Scan for the cell matching the given text and deliver its (X, Y) coordinate at center. 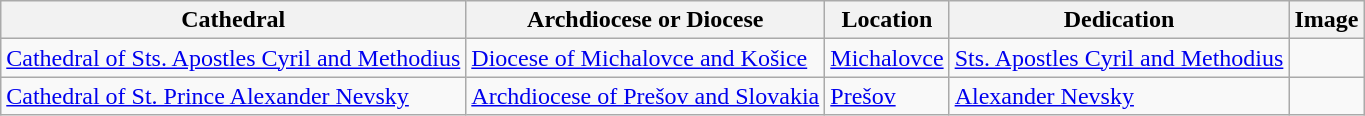
Dedication (1119, 20)
Location (887, 20)
Cathedral (234, 20)
Alexander Nevsky (1119, 96)
Cathedral of St. Prince Alexander Nevsky (234, 96)
Cathedral of Sts. Apostles Cyril and Methodius (234, 58)
Prešov (887, 96)
Sts. Apostles Cyril and Methodius (1119, 58)
Archdiocese or Diocese (646, 20)
Archdiocese of Prešov and Slovakia (646, 96)
Diocese of Michalovce and Košice (646, 58)
Michalovce (887, 58)
Image (1326, 20)
